Return the [X, Y] coordinate for the center point of the cell that contains the specified text.  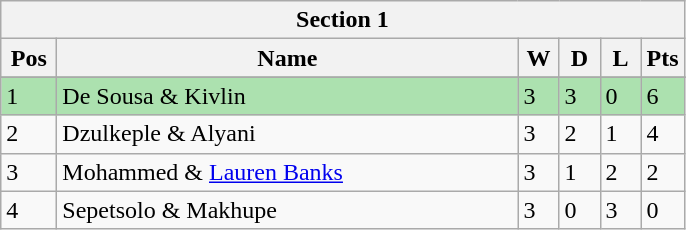
Mohammed & Lauren Banks [288, 172]
W [538, 58]
L [620, 58]
Name [288, 58]
Pos [29, 58]
De Sousa & Kivlin [288, 96]
Pts [662, 58]
Sepetsolo & Makhupe [288, 210]
6 [662, 96]
Section 1 [342, 20]
D [580, 58]
Dzulkeple & Alyani [288, 134]
